Search for the cell housing the specified text and yield its [x, y] center coordinate. 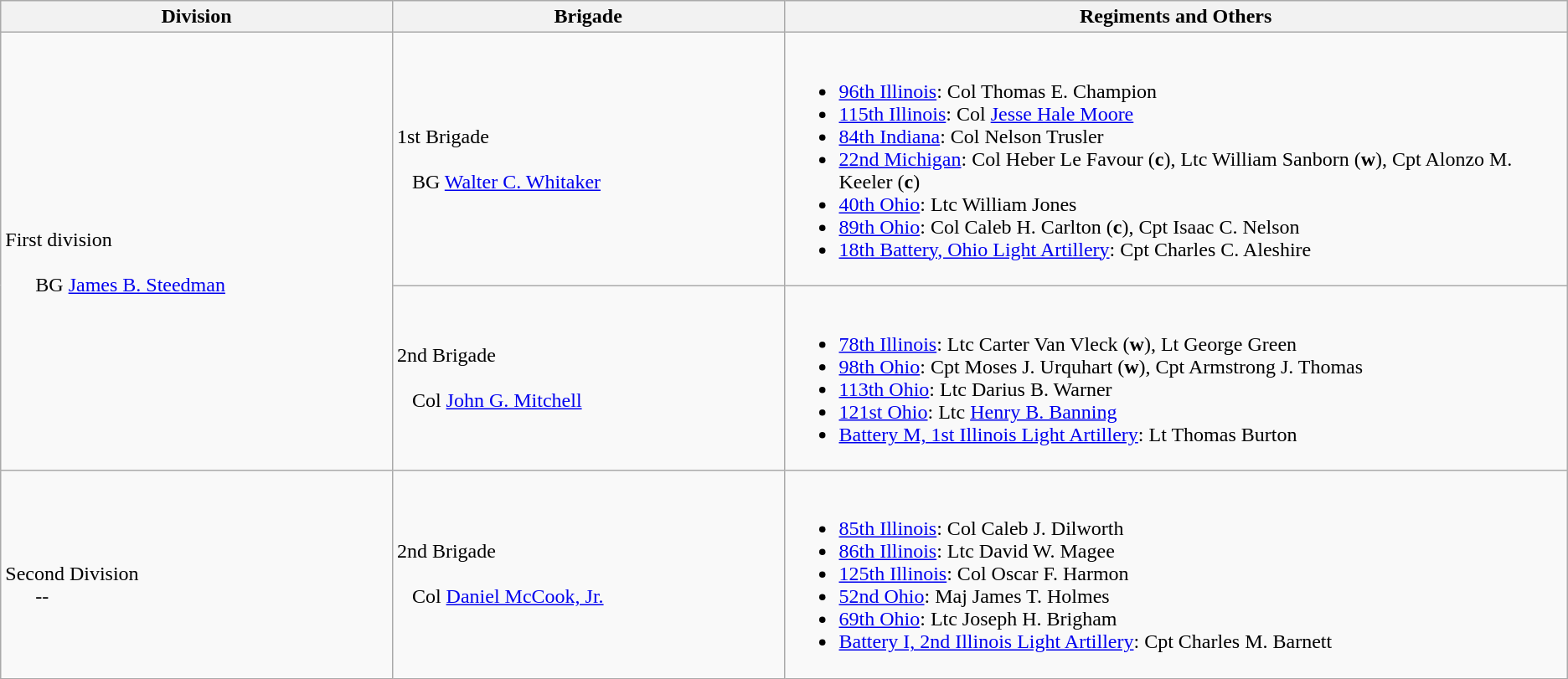
2nd Brigade Col Daniel McCook, Jr. [588, 574]
Second Division -- [197, 574]
Division [197, 17]
2nd Brigade Col John G. Mitchell [588, 378]
Brigade [588, 17]
First division BG James B. Steedman [197, 251]
Regiments and Others [1176, 17]
1st Brigade BG Walter C. Whitaker [588, 159]
